Scan for the cell matching the given text and deliver its (X, Y) coordinate at center. 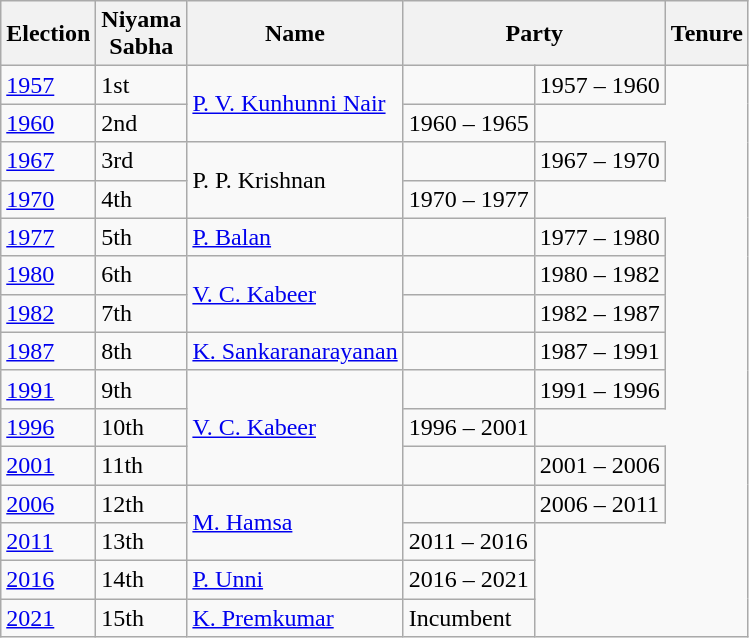
1991 (48, 389)
13th (142, 542)
2011 – 2016 (468, 542)
Party (534, 34)
P. Unni (295, 580)
K. Premkumar (295, 618)
1967 – 1970 (600, 161)
7th (142, 313)
1960 – 1965 (468, 123)
Tenure (706, 34)
1st (142, 85)
2016 – 2021 (468, 580)
2001 – 2006 (600, 465)
M. Hamsa (295, 522)
1996 – 2001 (468, 427)
2006 (48, 503)
1987 (48, 351)
P. P. Krishnan (295, 180)
1967 (48, 161)
P. Balan (295, 237)
2006 – 2011 (600, 503)
12th (142, 503)
1982 (48, 313)
1957 (48, 85)
14th (142, 580)
6th (142, 275)
2021 (48, 618)
1977 – 1980 (600, 237)
9th (142, 389)
1980 – 1982 (600, 275)
NiyamaSabha (142, 34)
1970 – 1977 (468, 199)
1991 – 1996 (600, 389)
2001 (48, 465)
2011 (48, 542)
11th (142, 465)
K. Sankaranarayanan (295, 351)
Incumbent (468, 618)
1996 (48, 427)
Election (48, 34)
1980 (48, 275)
5th (142, 237)
3rd (142, 161)
1982 – 1987 (600, 313)
P. V. Kunhunni Nair (295, 104)
1987 – 1991 (600, 351)
15th (142, 618)
4th (142, 199)
1977 (48, 237)
1970 (48, 199)
2016 (48, 580)
Name (295, 34)
10th (142, 427)
1960 (48, 123)
2nd (142, 123)
8th (142, 351)
1957 – 1960 (600, 85)
